Provide the (x, y) coordinate of the cell's center where the given text is located.  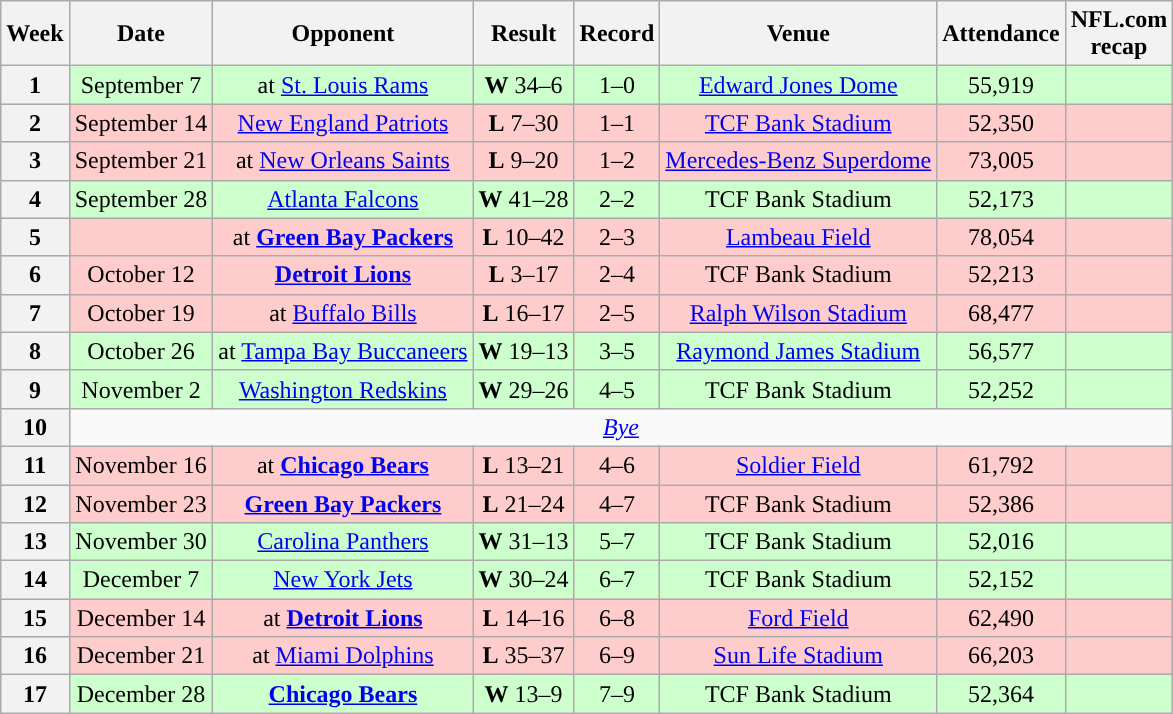
16 (35, 656)
December 21 (141, 656)
15 (35, 618)
52,364 (1001, 694)
56,577 (1001, 351)
Sun Life Stadium (798, 656)
L 9–20 (524, 161)
73,005 (1001, 161)
2–5 (617, 313)
Atlanta Falcons (343, 199)
5–7 (617, 542)
W 19–13 (524, 351)
7 (35, 313)
6–8 (617, 618)
September 28 (141, 199)
52,152 (1001, 580)
November 30 (141, 542)
L 13–21 (524, 465)
at Chicago Bears (343, 465)
3 (35, 161)
L 35–37 (524, 656)
Opponent (343, 34)
52,213 (1001, 275)
61,792 (1001, 465)
W 31–13 (524, 542)
Raymond James Stadium (798, 351)
October 19 (141, 313)
November 2 (141, 389)
November 23 (141, 503)
8 (35, 351)
W 41–28 (524, 199)
4–7 (617, 503)
Chicago Bears (343, 694)
Soldier Field (798, 465)
Ralph Wilson Stadium (798, 313)
October 26 (141, 351)
September 21 (141, 161)
12 (35, 503)
4 (35, 199)
1–1 (617, 123)
4–6 (617, 465)
Ford Field (798, 618)
L 21–24 (524, 503)
L 3–17 (524, 275)
Lambeau Field (798, 237)
55,919 (1001, 85)
62,490 (1001, 618)
L 10–42 (524, 237)
at Green Bay Packers (343, 237)
78,054 (1001, 237)
13 (35, 542)
3–5 (617, 351)
at Buffalo Bills (343, 313)
52,350 (1001, 123)
L 16–17 (524, 313)
2 (35, 123)
17 (35, 694)
Washington Redskins (343, 389)
New England Patriots (343, 123)
New York Jets (343, 580)
September 7 (141, 85)
Venue (798, 34)
11 (35, 465)
W 29–26 (524, 389)
L 7–30 (524, 123)
2–3 (617, 237)
December 14 (141, 618)
Attendance (1001, 34)
at Miami Dolphins (343, 656)
1 (35, 85)
9 (35, 389)
5 (35, 237)
10 (35, 427)
Mercedes-Benz Superdome (798, 161)
Green Bay Packers (343, 503)
52,252 (1001, 389)
W 13–9 (524, 694)
at Tampa Bay Buccaneers (343, 351)
Result (524, 34)
66,203 (1001, 656)
at St. Louis Rams (343, 85)
14 (35, 580)
6 (35, 275)
December 28 (141, 694)
7–9 (617, 694)
6–7 (617, 580)
Week (35, 34)
at New Orleans Saints (343, 161)
4–5 (617, 389)
6–9 (617, 656)
Bye (621, 427)
NFL.comrecap (1119, 34)
52,173 (1001, 199)
1–0 (617, 85)
Record (617, 34)
Date (141, 34)
October 12 (141, 275)
September 14 (141, 123)
W 30–24 (524, 580)
2–4 (617, 275)
at Detroit Lions (343, 618)
November 16 (141, 465)
2–2 (617, 199)
Detroit Lions (343, 275)
68,477 (1001, 313)
52,386 (1001, 503)
W 34–6 (524, 85)
L 14–16 (524, 618)
1–2 (617, 161)
December 7 (141, 580)
Edward Jones Dome (798, 85)
Carolina Panthers (343, 542)
52,016 (1001, 542)
